Locate the cell with the specified text and output its [x, y] center coordinate. 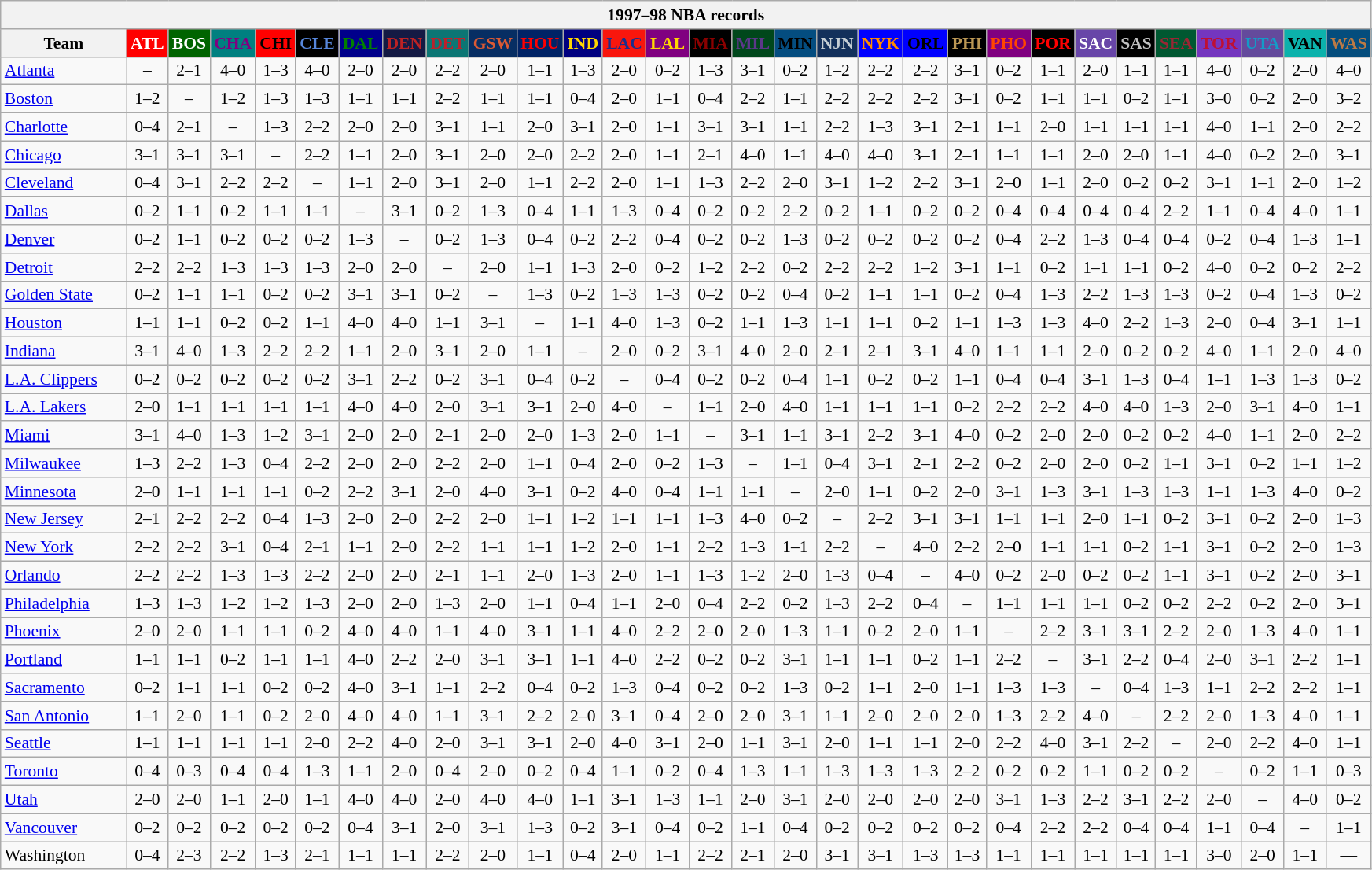
CLE [318, 43]
Utah [64, 800]
Phoenix [64, 632]
Seattle [64, 743]
San Antonio [64, 716]
Dallas [64, 212]
3–2 [1349, 99]
PHO [1008, 43]
Washington [64, 856]
L.A. Lakers [64, 407]
POR [1053, 43]
2–3 [189, 856]
Minnesota [64, 492]
LAL [668, 43]
GSW [494, 43]
Vancouver [64, 828]
Chicago [64, 155]
Sacramento [64, 688]
CHI [275, 43]
1997–98 NBA records [686, 15]
Team [64, 43]
DET [448, 43]
ORL [926, 43]
Charlotte [64, 127]
Boston [64, 99]
UTA [1263, 43]
Indiana [64, 352]
SEA [1176, 43]
CHA [233, 43]
BOS [189, 43]
WAS [1349, 43]
ATL [148, 43]
NYK [881, 43]
SAS [1136, 43]
Portland [64, 660]
LAC [624, 43]
Houston [64, 323]
MIN [795, 43]
PHI [967, 43]
DAL [361, 43]
Denver [64, 239]
Golden State [64, 295]
NJN [837, 43]
Milwaukee [64, 463]
DEN [404, 43]
Orlando [64, 576]
Toronto [64, 772]
Philadelphia [64, 603]
L.A. Clippers [64, 379]
HOU [539, 43]
VAN [1305, 43]
New Jersey [64, 519]
Cleveland [64, 183]
New York [64, 547]
Atlanta [64, 71]
IND [583, 43]
Miami [64, 436]
MIL [753, 43]
— [1349, 856]
TOR [1219, 43]
MIA [710, 43]
Detroit [64, 267]
SAC [1096, 43]
